Scan for the cell matching the given text and deliver its [x, y] coordinate at center. 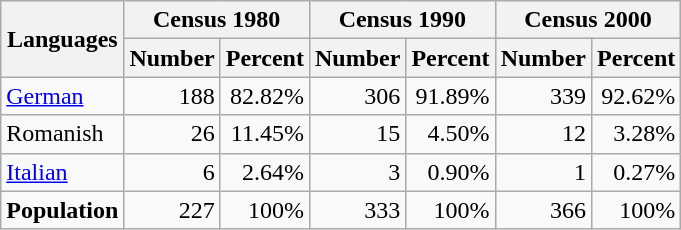
6 [172, 172]
12 [543, 134]
Census 2000 [588, 20]
188 [172, 96]
15 [357, 134]
227 [172, 210]
Romanish [62, 134]
26 [172, 134]
339 [543, 96]
92.62% [636, 96]
Census 1980 [217, 20]
Census 1990 [402, 20]
German [62, 96]
11.45% [264, 134]
3 [357, 172]
2.64% [264, 172]
Languages [62, 39]
4.50% [450, 134]
0.90% [450, 172]
366 [543, 210]
0.27% [636, 172]
Population [62, 210]
1 [543, 172]
Italian [62, 172]
333 [357, 210]
306 [357, 96]
82.82% [264, 96]
91.89% [450, 96]
3.28% [636, 134]
